Identify which cell holds the provided text, then report its (X, Y) central coordinate. 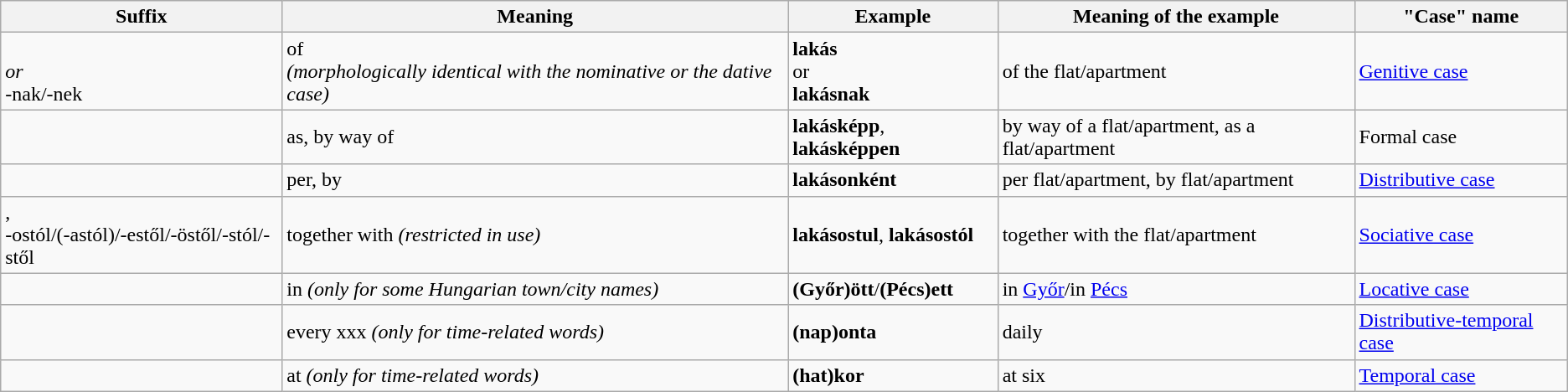
lakásképp, lakásképpen (893, 137)
Formal case (1461, 137)
as, by way of (535, 137)
or-nak/-nek (142, 71)
at six (1176, 375)
"Case" name (1461, 17)
Locative case (1461, 289)
lakásonként (893, 180)
(hat)kor (893, 375)
in Győr/in Pécs (1176, 289)
per flat/apartment, by flat/apartment (1176, 180)
together with (restricted in use) (535, 235)
per, by (535, 180)
Suffix (142, 17)
at (only for time-related words) (535, 375)
Genitive case (1461, 71)
lakásostul, lakásostól (893, 235)
Meaning (535, 17)
in (only for some Hungarian town/city names) (535, 289)
Distributive-temporal case (1461, 332)
together with the flat/apartment (1176, 235)
Distributive case (1461, 180)
daily (1176, 332)
Example (893, 17)
(Győr)ött/(Pécs)ett (893, 289)
Temporal case (1461, 375)
(nap)onta (893, 332)
lakásorlakásnak (893, 71)
of the flat/apartment (1176, 71)
Sociative case (1461, 235)
,-ostól/(-astól)/-estől/-östől/-stól/-stől (142, 235)
Meaning of the example (1176, 17)
of(morphologically identical with the nominative or the dative case) (535, 71)
every xxx (only for time-related words) (535, 332)
by way of a flat/apartment, as a flat/apartment (1176, 137)
